Provide the [x, y] coordinate of the cell's center where the given text is located.  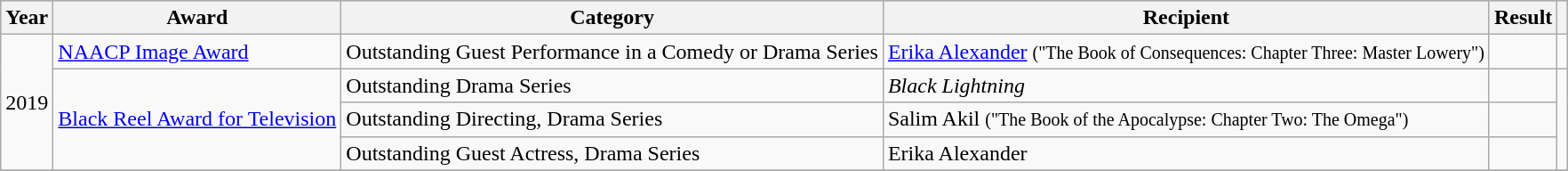
Salim Akil ("The Book of the Apocalypse: Chapter Two: The Omega") [1186, 119]
Award [197, 18]
Erika Alexander ("The Book of Consequences: Chapter Three: Master Lowery") [1186, 52]
Recipient [1186, 18]
Black Lightning [1186, 85]
Outstanding Guest Actress, Drama Series [612, 153]
Outstanding Drama Series [612, 85]
Result [1523, 18]
2019 [27, 102]
Black Reel Award for Television [197, 119]
Erika Alexander [1186, 153]
Category [612, 18]
Outstanding Guest Performance in a Comedy or Drama Series [612, 52]
NAACP Image Award [197, 52]
Year [27, 18]
Outstanding Directing, Drama Series [612, 119]
